Detect which cell encompasses the target text, then output its [X, Y] center coordinate. 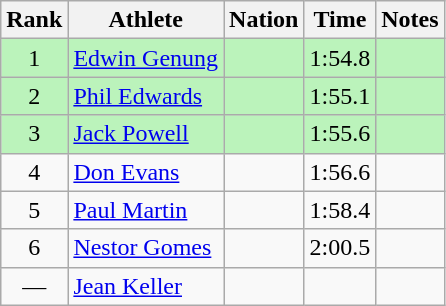
Notes [410, 20]
2:00.5 [340, 248]
Time [340, 20]
Rank [34, 20]
1:56.6 [340, 172]
Jean Keller [146, 286]
1:58.4 [340, 210]
6 [34, 248]
4 [34, 172]
1:54.8 [340, 58]
Nation [264, 20]
1:55.1 [340, 96]
Edwin Genung [146, 58]
5 [34, 210]
Nestor Gomes [146, 248]
3 [34, 134]
Don Evans [146, 172]
Athlete [146, 20]
Phil Edwards [146, 96]
1:55.6 [340, 134]
Jack Powell [146, 134]
1 [34, 58]
Paul Martin [146, 210]
2 [34, 96]
— [34, 286]
